Find where the given text appears and provide that cell's center as (x, y) coordinate. 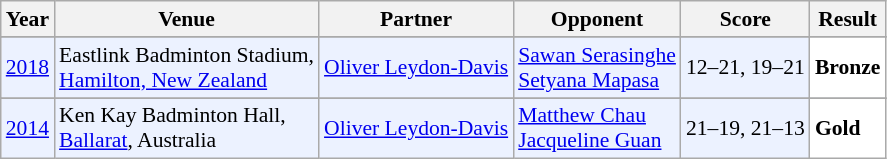
Matthew Chau Jacqueline Guan (597, 128)
Gold (848, 128)
Result (848, 19)
21–19, 21–13 (746, 128)
Partner (416, 19)
Venue (186, 19)
Eastlink Badminton Stadium, Hamilton, New Zealand (186, 68)
Bronze (848, 68)
2018 (28, 68)
12–21, 19–21 (746, 68)
Score (746, 19)
Sawan Serasinghe Setyana Mapasa (597, 68)
Opponent (597, 19)
Ken Kay Badminton Hall,Ballarat, Australia (186, 128)
2014 (28, 128)
Year (28, 19)
